For the text-containing cell, return its midpoint in [X, Y] coordinate format. 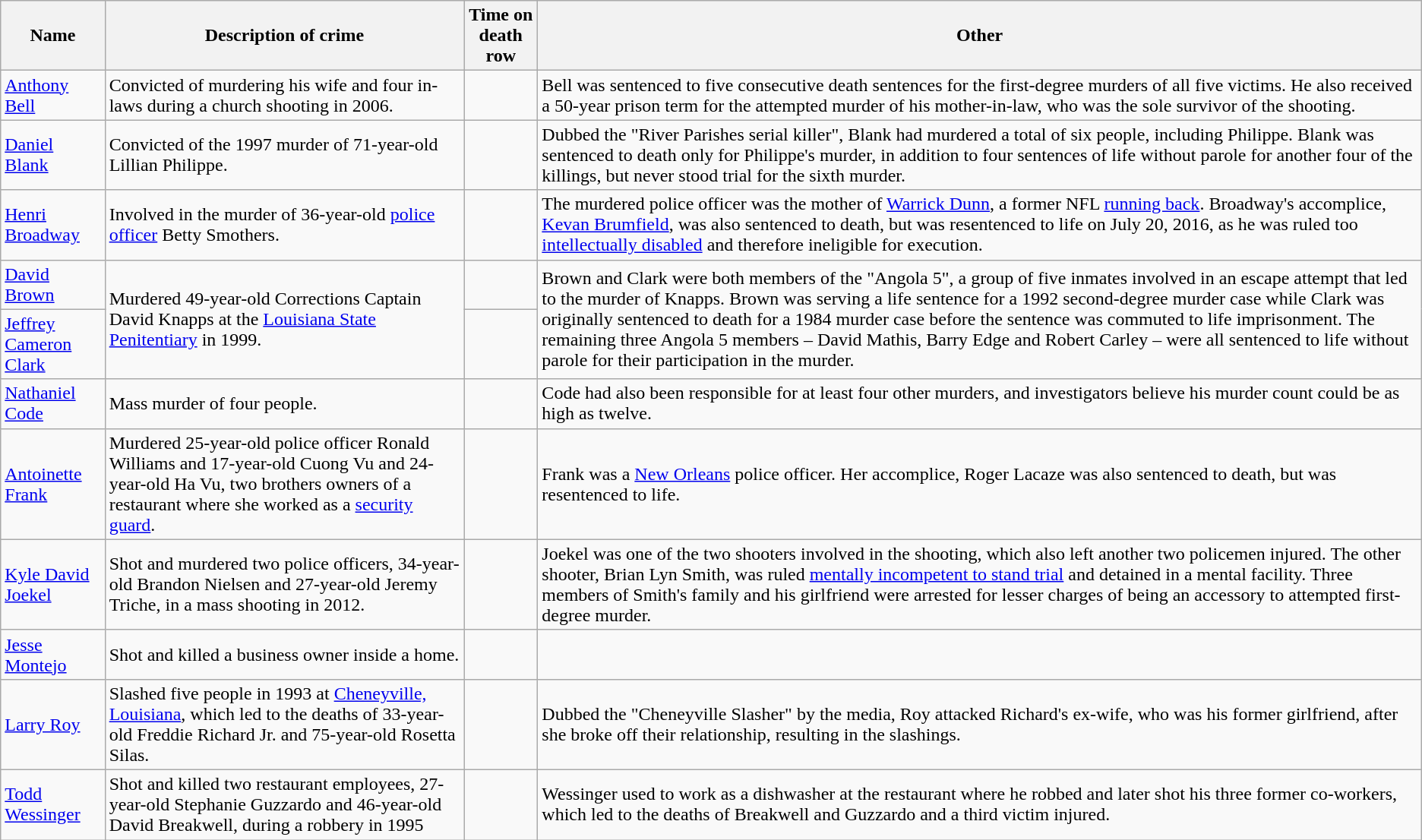
Convicted of murdering his wife and four in-laws during a church shooting in 2006. [284, 96]
Kyle David Joekel [53, 585]
Time on death row [501, 36]
Convicted of the 1997 murder of 71-year-old Lillian Philippe. [284, 155]
Todd Wessinger [53, 804]
Henri Broadway [53, 225]
Mass murder of four people. [284, 404]
Nathaniel Code [53, 404]
Involved in the murder of 36-year-old police officer Betty Smothers. [284, 225]
Antoinette Frank [53, 484]
David Brown [53, 284]
Anthony Bell [53, 96]
Shot and murdered two police officers, 34-year-old Brandon Nielsen and 27-year-old Jeremy Triche, in a mass shooting in 2012. [284, 585]
Jeffrey Cameron Clark [53, 344]
Shot and killed a business owner inside a home. [284, 655]
Name [53, 36]
Shot and killed two restaurant employees, 27-year-old Stephanie Guzzardo and 46-year-old David Breakwell, during a robbery in 1995 [284, 804]
Slashed five people in 1993 at Cheneyville, Louisiana, which led to the deaths of 33-year-old Freddie Richard Jr. and 75-year-old Rosetta Silas. [284, 725]
Frank was a New Orleans police officer. Her accomplice, Roger Lacaze was also sentenced to death, but was resentenced to life. [980, 484]
Murdered 49-year-old Corrections Captain David Knapps at the Louisiana State Penitentiary in 1999. [284, 319]
Code had also been responsible for at least four other murders, and investigators believe his murder count could be as high as twelve. [980, 404]
Jesse Montejo [53, 655]
Larry Roy [53, 725]
Description of crime [284, 36]
Daniel Blank [53, 155]
Other [980, 36]
